Capture the cell that displays the provided text and extract its (X, Y) central coordinate. 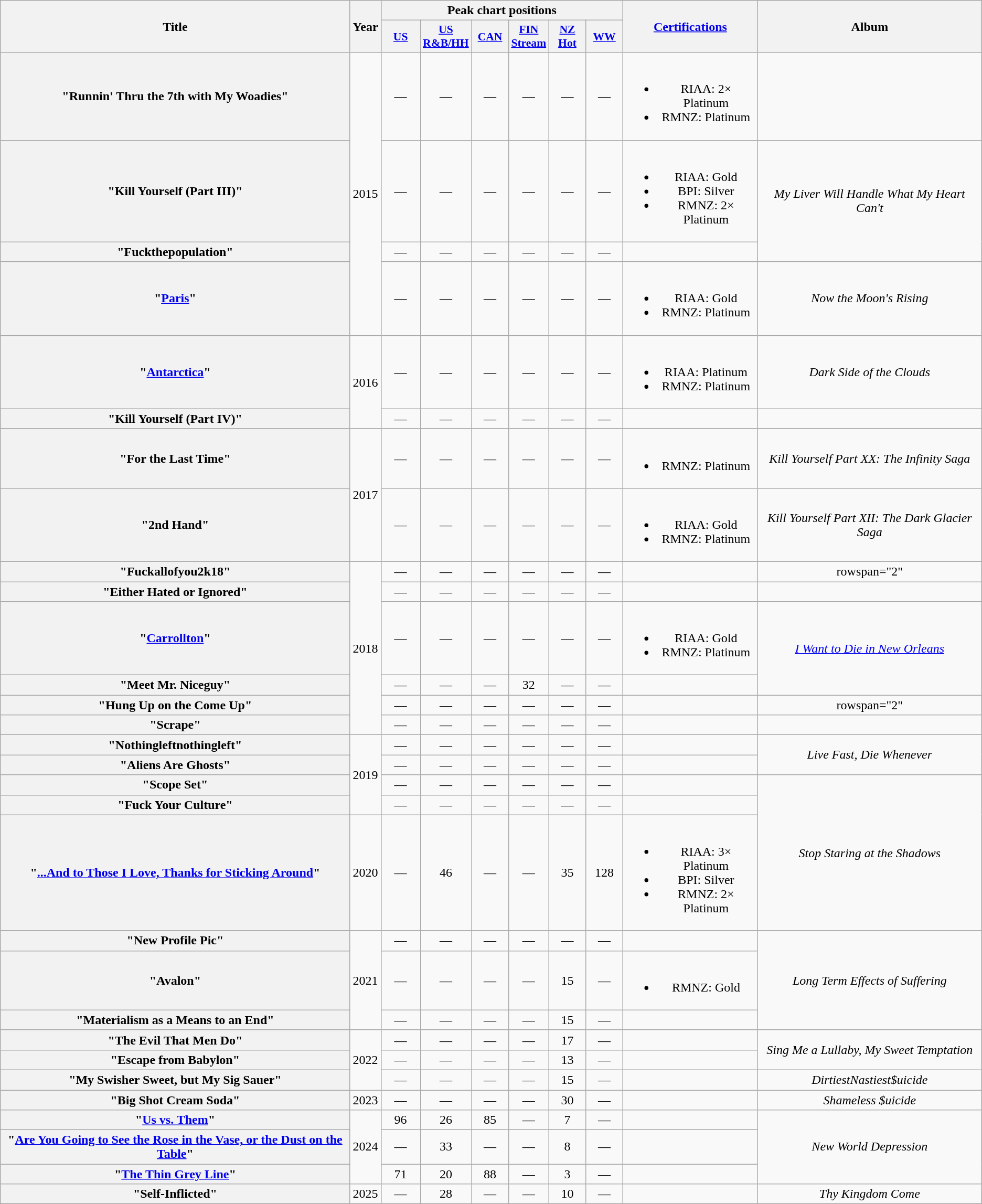
"Materialism as a Means to an End" (175, 1020)
Sing Me a Lullaby, My Sweet Temptation (870, 1050)
"Either Hated or Ignored" (175, 591)
13 (568, 1060)
US (401, 37)
33 (446, 1147)
Kill Yourself Part XII: The Dark Glacier Saga (870, 525)
96 (401, 1120)
FINStream (529, 37)
Thy Kingdom Come (870, 1194)
"Avalon" (175, 980)
Shameless $uicide (870, 1100)
"Scope Set" (175, 785)
"The Thin Grey Line" (175, 1174)
8 (568, 1147)
"Nothingleftnothingleft" (175, 745)
88 (490, 1174)
Kill Yourself Part XX: The Infinity Saga (870, 459)
"...And to Those I Love, Thanks for Sticking Around" (175, 873)
"New Profile Pic" (175, 941)
NZHot (568, 37)
New World Depression (870, 1147)
"My Swisher Sweet, but My Sig Sauer" (175, 1080)
2015 (365, 194)
"Carrollton" (175, 638)
"The Evil That Men Do" (175, 1040)
"Paris" (175, 299)
"Aliens Are Ghosts" (175, 765)
2017 (365, 495)
"Kill Yourself (Part III)" (175, 191)
2025 (365, 1194)
10 (568, 1194)
"Self-Inflicted" (175, 1194)
20 (446, 1174)
Now the Moon's Rising (870, 299)
2018 (365, 648)
RIAA: GoldBPI: SilverRMNZ: 2× Platinum (690, 191)
7 (568, 1120)
3 (568, 1174)
26 (446, 1120)
RIAA: 2× PlatinumRMNZ: Platinum (690, 97)
Dark Side of the Clouds (870, 372)
Peak chart positions (501, 10)
DirtiestNastiest$uicide (870, 1080)
USR&B/HH (446, 37)
RMNZ: Gold (690, 980)
"Escape from Babylon" (175, 1060)
"Antarctica" (175, 372)
"Meet Mr. Niceguy" (175, 685)
Long Term Effects of Suffering (870, 980)
RIAA: PlatinumRMNZ: Platinum (690, 372)
2020 (365, 873)
32 (529, 685)
I Want to Die in New Orleans (870, 648)
"Kill Yourself (Part IV)" (175, 419)
Album (870, 26)
85 (490, 1120)
2022 (365, 1060)
28 (446, 1194)
"Fuckallofyou2k18" (175, 571)
"Runnin' Thru the 7th with My Woadies" (175, 97)
"Fuck Your Culture" (175, 805)
"Hung Up on the Come Up" (175, 705)
"Scrape" (175, 725)
"2nd Hand" (175, 525)
2024 (365, 1147)
Title (175, 26)
46 (446, 873)
Certifications (690, 26)
71 (401, 1174)
2023 (365, 1100)
2021 (365, 980)
2019 (365, 775)
My Liver Will Handle What My Heart Can't (870, 201)
"Fuckthepopulation" (175, 252)
Live Fast, Die Whenever (870, 755)
"For the Last Time" (175, 459)
2016 (365, 382)
30 (568, 1100)
17 (568, 1040)
RMNZ: Platinum (690, 459)
"Us vs. Them" (175, 1120)
CAN (490, 37)
WW (604, 37)
"Are You Going to See the Rose in the Vase, or the Dust on the Table" (175, 1147)
Stop Staring at the Shadows (870, 853)
Year (365, 26)
35 (568, 873)
"Big Shot Cream Soda" (175, 1100)
128 (604, 873)
RIAA: 3× PlatinumBPI: SilverRMNZ: 2× Platinum (690, 873)
